From the cell containing the given text, extract its center point as [X, Y] coordinate. 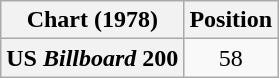
US Billboard 200 [92, 58]
Position [231, 20]
58 [231, 58]
Chart (1978) [92, 20]
